Output the (X, Y) coordinate of the center of the cell containing the given text.  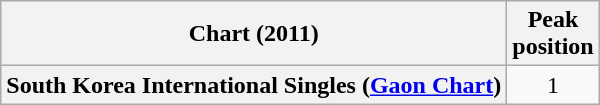
Chart (2011) (254, 34)
South Korea International Singles (Gaon Chart) (254, 85)
1 (553, 85)
Peakposition (553, 34)
